Identify which cell holds the provided text, then report its (X, Y) central coordinate. 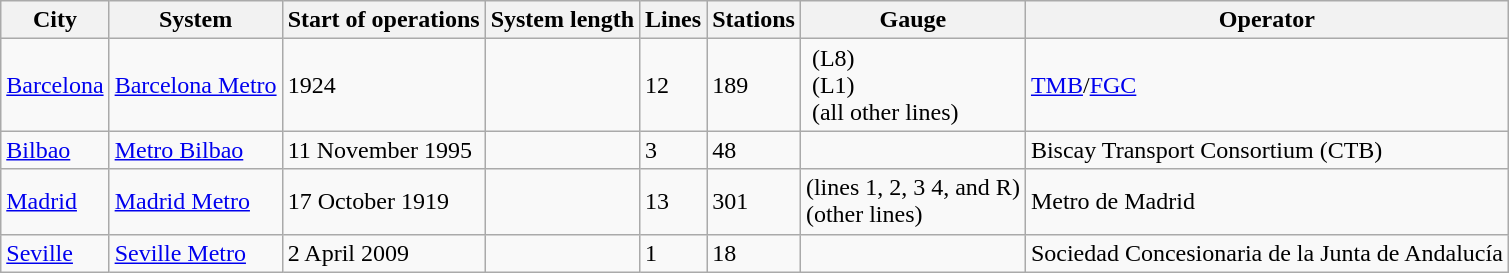
Bilbao (55, 150)
System (196, 20)
City (55, 20)
2 April 2009 (384, 253)
301 (754, 202)
Lines (674, 20)
Metro Bilbao (196, 150)
Seville (55, 253)
TMB/FGC (1266, 85)
System length (562, 20)
12 (674, 85)
18 (754, 253)
Barcelona Metro (196, 85)
3 (674, 150)
17 October 1919 (384, 202)
Metro de Madrid (1266, 202)
1 (674, 253)
11 November 1995 (384, 150)
(L8) (L1) (all other lines) (912, 85)
Biscay Transport Consortium (CTB) (1266, 150)
Stations (754, 20)
48 (754, 150)
Sociedad Concesionaria de la Junta de Andalucía (1266, 253)
Operator (1266, 20)
189 (754, 85)
Madrid (55, 202)
Barcelona (55, 85)
Seville Metro (196, 253)
(lines 1, 2, 3 4, and R) (other lines) (912, 202)
Gauge (912, 20)
Madrid Metro (196, 202)
13 (674, 202)
Start of operations (384, 20)
1924 (384, 85)
